For the text-containing cell, return its midpoint in (X, Y) coordinate format. 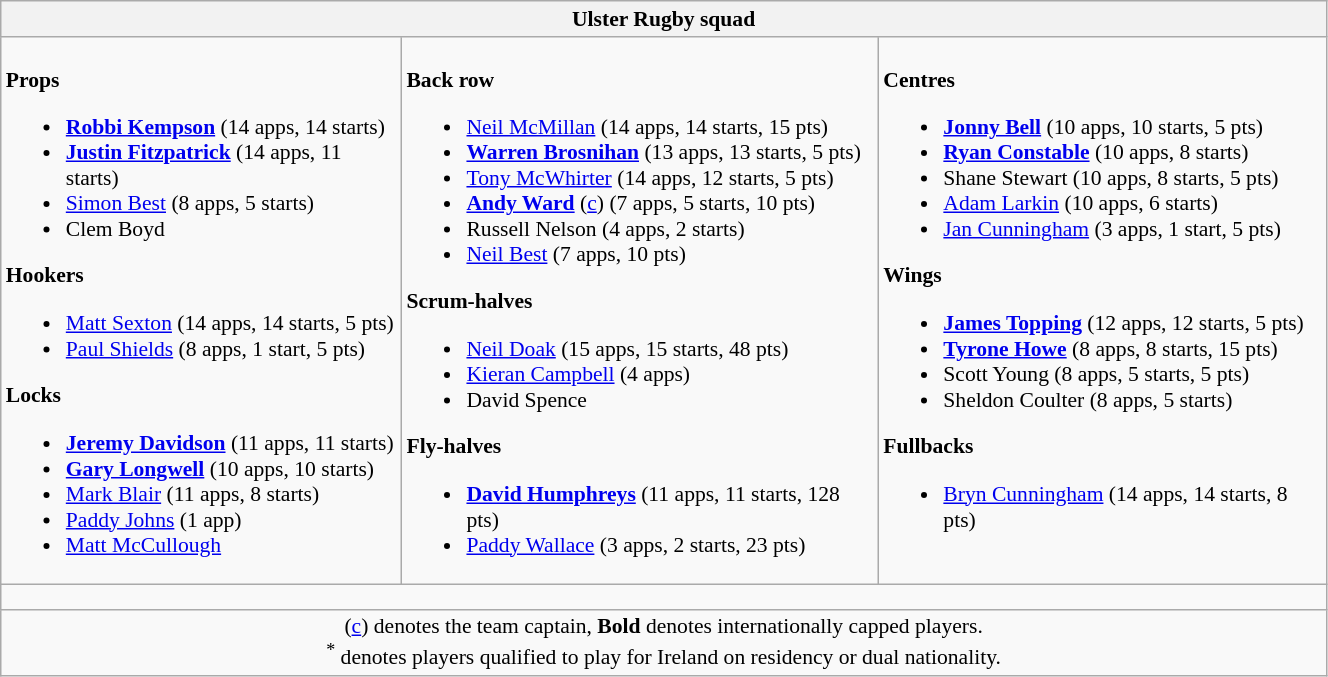
Ulster Rugby squad (664, 19)
